Detect which cell encompasses the target text, then output its (X, Y) center coordinate. 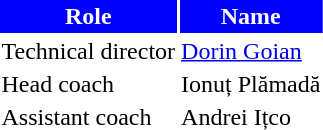
Name (251, 16)
Head coach (88, 84)
Role (88, 16)
Dorin Goian (251, 51)
Technical director (88, 51)
Ionuț Plămadă (251, 84)
